Detect which cell encompasses the target text, then output its (X, Y) center coordinate. 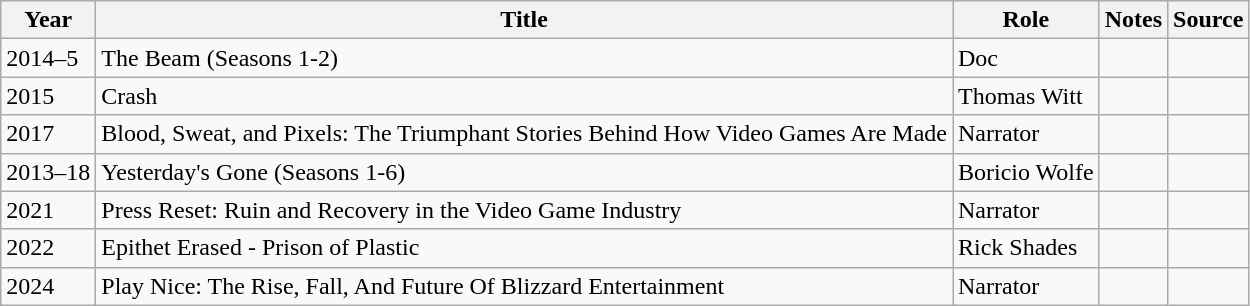
Doc (1026, 58)
2022 (48, 248)
Boricio Wolfe (1026, 172)
Thomas Witt (1026, 96)
Role (1026, 20)
2013–18 (48, 172)
2014–5 (48, 58)
Press Reset: Ruin and Recovery in the Video Game Industry (524, 210)
Notes (1133, 20)
Title (524, 20)
2021 (48, 210)
Epithet Erased - Prison of Plastic (524, 248)
Rick Shades (1026, 248)
2015 (48, 96)
2017 (48, 134)
Year (48, 20)
2024 (48, 286)
Yesterday's Gone (Seasons 1-6) (524, 172)
Blood, Sweat, and Pixels: The Triumphant Stories Behind How Video Games Are Made (524, 134)
Source (1208, 20)
Play Nice: The Rise, Fall, And Future Of Blizzard Entertainment (524, 286)
The Beam (Seasons 1-2) (524, 58)
Crash (524, 96)
